Provide the (x, y) coordinate of the cell's center where the given text is located.  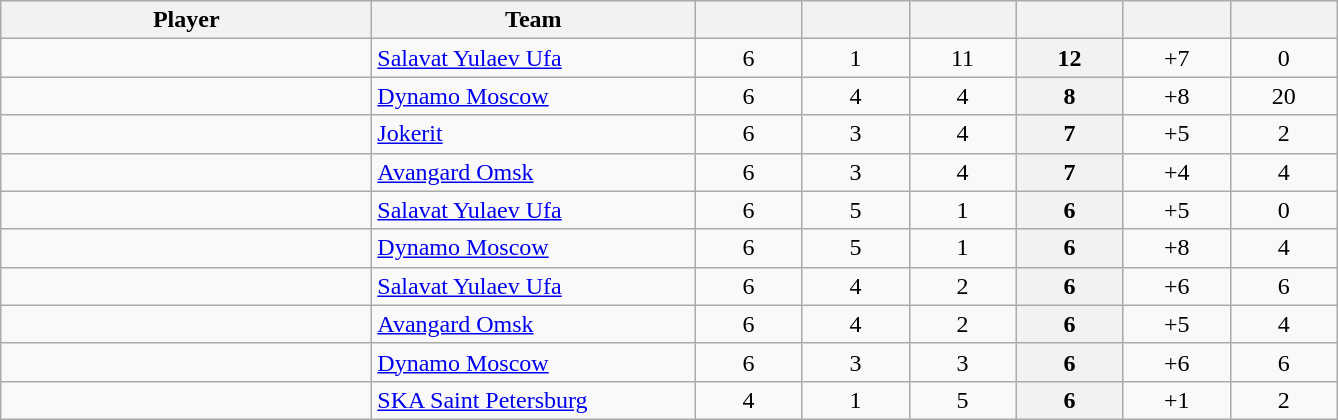
Jokerit (534, 134)
SKA Saint Petersburg (534, 400)
+4 (1176, 172)
8 (1070, 96)
20 (1284, 96)
12 (1070, 58)
+7 (1176, 58)
Team (534, 20)
Player (186, 20)
+1 (1176, 400)
11 (962, 58)
